Detect which cell encompasses the target text, then output its [X, Y] center coordinate. 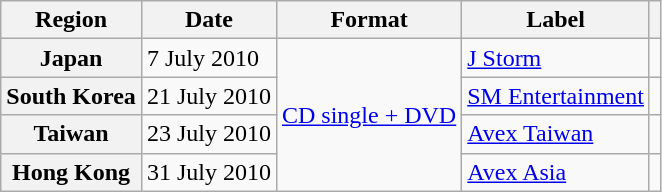
Avex Taiwan [556, 134]
Region [72, 20]
CD single + DVD [368, 115]
Label [556, 20]
South Korea [72, 96]
21 July 2010 [208, 96]
23 July 2010 [208, 134]
Format [368, 20]
Hong Kong [72, 172]
31 July 2010 [208, 172]
Date [208, 20]
7 July 2010 [208, 58]
J Storm [556, 58]
Taiwan [72, 134]
Japan [72, 58]
SM Entertainment [556, 96]
Avex Asia [556, 172]
